Provide the (X, Y) coordinate of the cell's center where the given text is located.  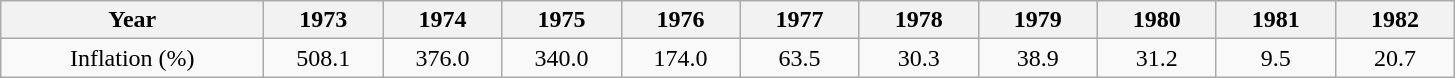
1977 (800, 20)
174.0 (680, 58)
1979 (1038, 20)
1973 (324, 20)
508.1 (324, 58)
Inflation (%) (132, 58)
31.2 (1156, 58)
1974 (442, 20)
38.9 (1038, 58)
1978 (918, 20)
30.3 (918, 58)
376.0 (442, 58)
1976 (680, 20)
63.5 (800, 58)
1981 (1276, 20)
Year (132, 20)
9.5 (1276, 58)
340.0 (562, 58)
1982 (1394, 20)
20.7 (1394, 58)
1975 (562, 20)
1980 (1156, 20)
